Extract the [X, Y] coordinate from the center of the cell holding the provided text.  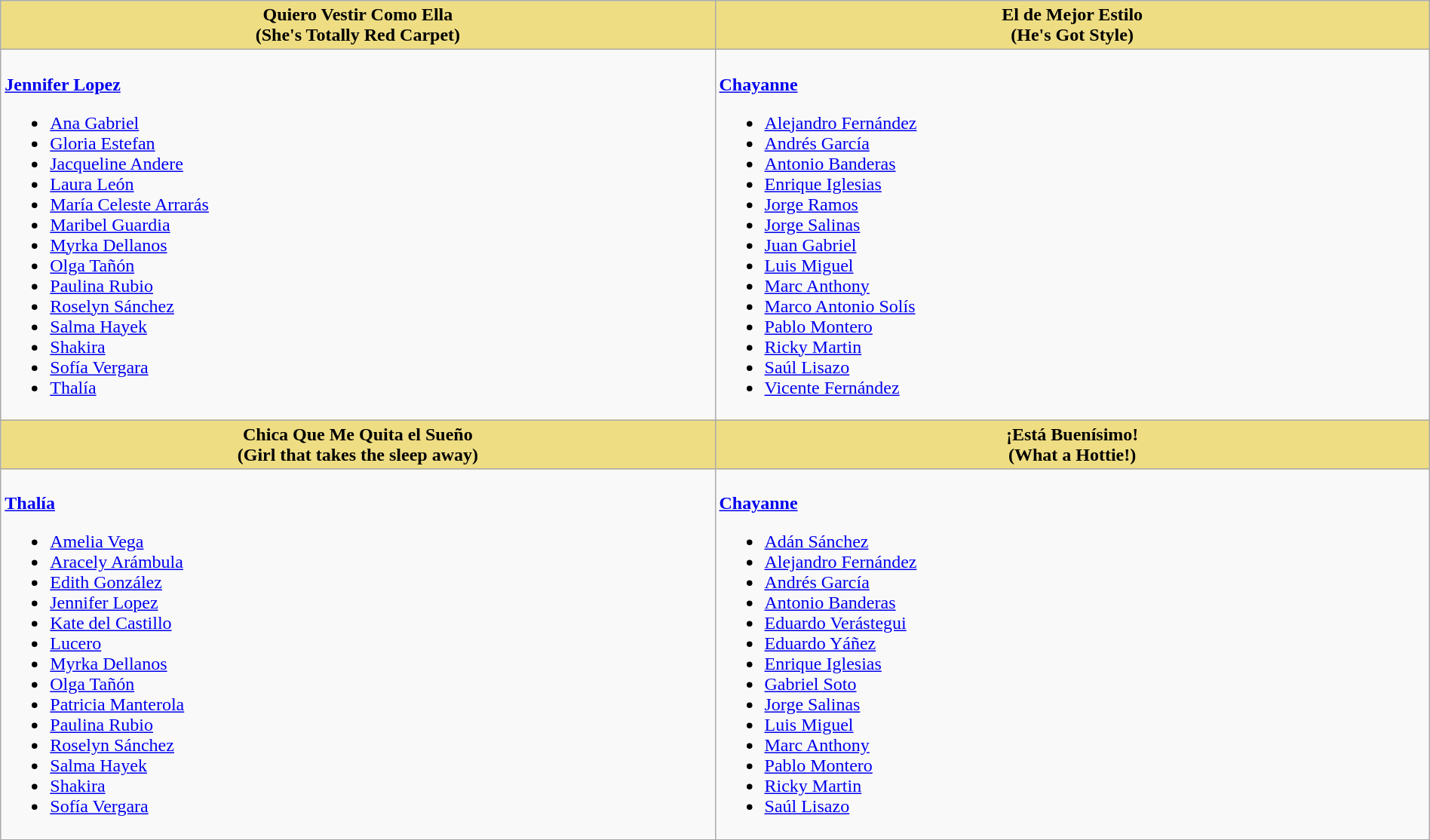
Chica Que Me Quita el Sueño (Girl that takes the sleep away) [357, 445]
El de Mejor Estilo (He's Got Style) [1072, 26]
Quiero Vestir Como Ella (She's Totally Red Carpet) [357, 26]
¡Está Buenísimo! (What a Hottie!) [1072, 445]
